Provide the [X, Y] coordinate of the cell's center where the given text is located.  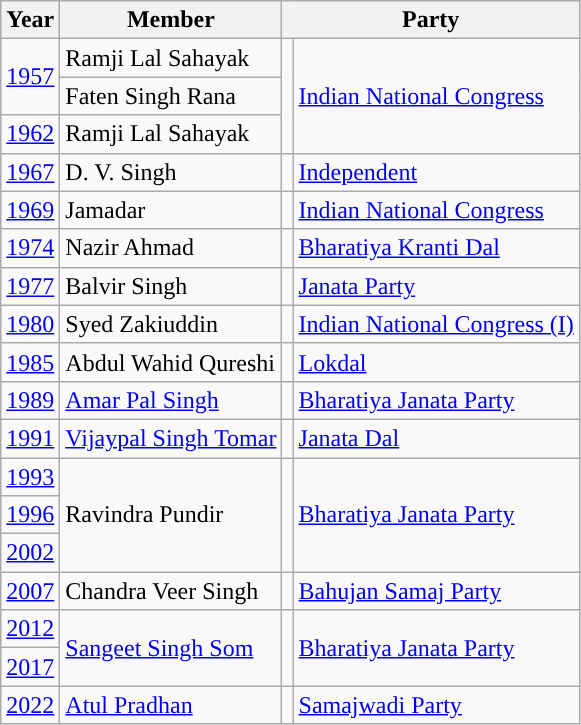
1996 [30, 515]
Atul Pradhan [171, 705]
1969 [30, 210]
Sangeet Singh Som [171, 648]
Faten Singh Rana [171, 96]
Syed Zakiuddin [171, 324]
Member [171, 20]
1977 [30, 286]
1974 [30, 248]
Amar Pal Singh [171, 400]
1993 [30, 477]
1967 [30, 172]
2002 [30, 553]
1989 [30, 400]
Bharatiya Kranti Dal [436, 248]
1980 [30, 324]
1957 [30, 77]
Indian National Congress (I) [436, 324]
1985 [30, 362]
2022 [30, 705]
Vijaypal Singh Tomar [171, 438]
Bahujan Samaj Party [436, 591]
1991 [30, 438]
Janata Party [436, 286]
Lokdal [436, 362]
2012 [30, 629]
Jamadar [171, 210]
Chandra Veer Singh [171, 591]
D. V. Singh [171, 172]
1962 [30, 134]
Year [30, 20]
Samajwadi Party [436, 705]
Janata Dal [436, 438]
Ravindra Pundir [171, 515]
Abdul Wahid Qureshi [171, 362]
Nazir Ahmad [171, 248]
2007 [30, 591]
Party [430, 20]
Independent [436, 172]
Balvir Singh [171, 286]
2017 [30, 667]
